Return the (X, Y) coordinate for the center point of the cell that contains the specified text.  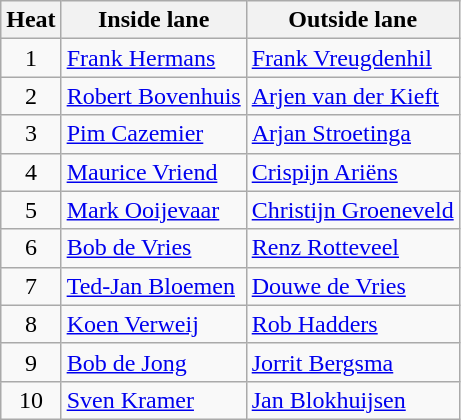
Heat (31, 20)
Bob de Vries (154, 248)
Arjen van der Kieft (352, 96)
5 (31, 210)
Jan Blokhuijsen (352, 400)
8 (31, 324)
7 (31, 286)
Rob Hadders (352, 324)
Inside lane (154, 20)
2 (31, 96)
Renz Rotteveel (352, 248)
3 (31, 134)
Outside lane (352, 20)
Sven Kramer (154, 400)
10 (31, 400)
Frank Hermans (154, 58)
Frank Vreugdenhil (352, 58)
9 (31, 362)
6 (31, 248)
Arjan Stroetinga (352, 134)
Robert Bovenhuis (154, 96)
1 (31, 58)
4 (31, 172)
Koen Verweij (154, 324)
Christijn Groeneveld (352, 210)
Bob de Jong (154, 362)
Mark Ooijevaar (154, 210)
Maurice Vriend (154, 172)
Ted-Jan Bloemen (154, 286)
Pim Cazemier (154, 134)
Douwe de Vries (352, 286)
Crispijn Ariëns (352, 172)
Jorrit Bergsma (352, 362)
